Search for the cell housing the specified text and yield its [X, Y] center coordinate. 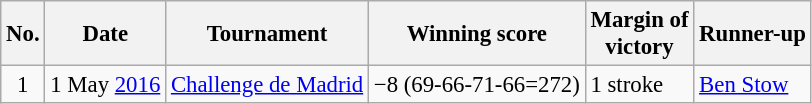
Ben Stow [752, 85]
Challenge de Madrid [268, 85]
No. [23, 34]
Tournament [268, 34]
1 May 2016 [106, 85]
Margin ofvictory [640, 34]
1 [23, 85]
Runner-up [752, 34]
Date [106, 34]
1 stroke [640, 85]
−8 (69-66-71-66=272) [478, 85]
Winning score [478, 34]
